Output the [X, Y] coordinate of the center of the cell containing the given text.  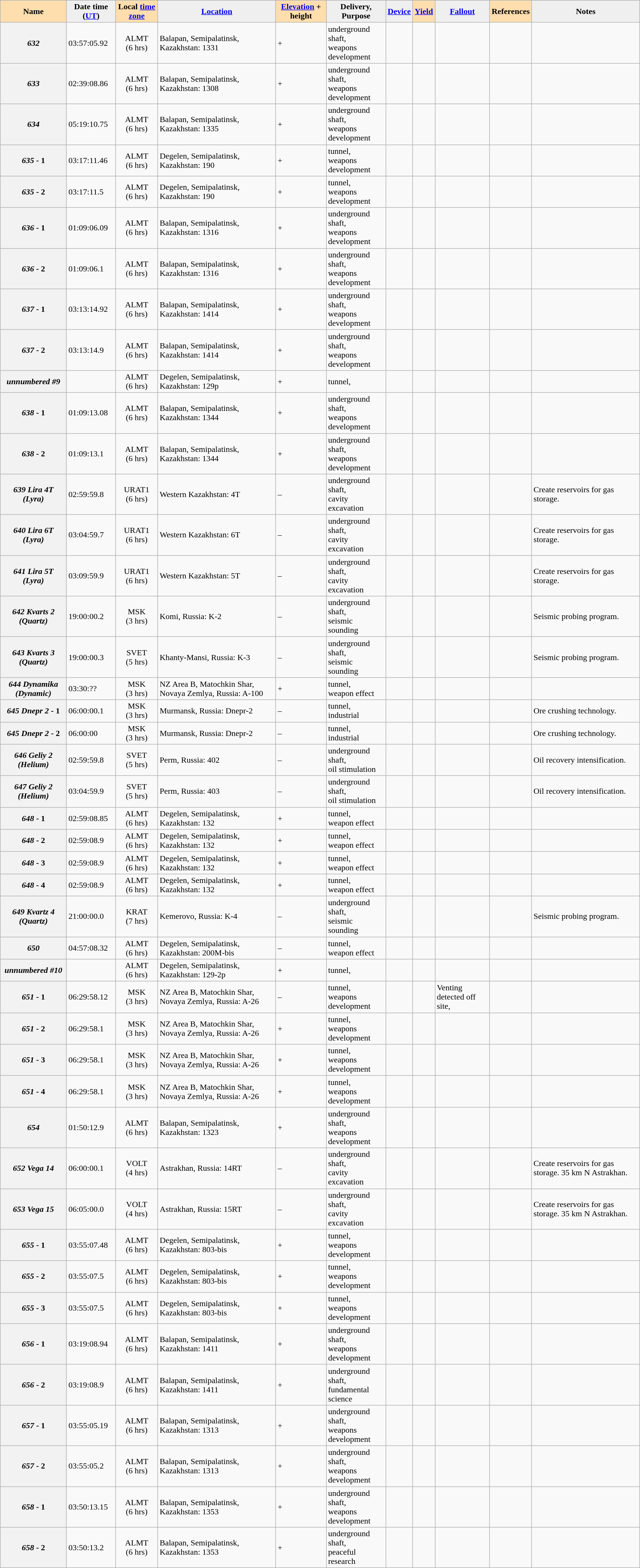
Balapan, Semipalatinsk, Kazakhstan: 1331 [217, 43]
643 Kvarts 3 (Quartz) [34, 657]
Komi, Russia: K-2 [217, 617]
655 - 2 [34, 1276]
Degelen, Semipalatinsk, Kazakhstan: 129p [217, 381]
645 Dnepr 2 - 1 [34, 711]
03:19:08.94 [91, 1344]
Venting detected off site, [462, 997]
03:57:05.92 [91, 43]
652 Vega 14 [34, 1168]
Khanty-Mansi, Russia: K-3 [217, 657]
636 - 1 [34, 228]
06:29:58.12 [91, 997]
01:09:13.1 [91, 454]
656 - 2 [34, 1384]
648 - 4 [34, 885]
651 - 1 [34, 997]
Notes [586, 12]
Western Kazakhstan: 5T [217, 576]
638 - 2 [34, 454]
648 - 3 [34, 863]
03:09:59.9 [91, 576]
06:00:00 [91, 733]
640 Lira 6T (Lyra) [34, 535]
649 Kvartz 4 (Quartz) [34, 916]
Delivery, Purpose [356, 12]
Astrakhan, Russia: 15RT [217, 1209]
639 Lira 4T (Lyra) [34, 494]
04:57:08.32 [91, 948]
03:13:14.9 [91, 350]
03:17:11.5 [91, 192]
06:05:00.0 [91, 1209]
Yield [424, 12]
02:39:08.86 [91, 83]
Device [399, 12]
underground shaft,fundamental science [356, 1384]
637 - 1 [34, 309]
02:59:08.85 [91, 818]
21:00:00.0 [91, 916]
03:50:13.2 [91, 1548]
Balapan, Semipalatinsk, Kazakhstan: 1323 [217, 1127]
647 Geliy 2 (Helium) [34, 791]
03:04:59.9 [91, 791]
634 [34, 124]
635 - 2 [34, 192]
03:55:05.19 [91, 1425]
641 Lira 5T (Lyra) [34, 576]
03:13:14.92 [91, 309]
655 - 3 [34, 1308]
651 - 2 [34, 1029]
01:50:12.9 [91, 1127]
645 Dnepr 2 - 2 [34, 733]
03:55:05.2 [91, 1466]
633 [34, 83]
Perm, Russia: 403 [217, 791]
648 - 2 [34, 840]
651 - 4 [34, 1091]
Western Kazakhstan: 6T [217, 535]
19:00:00.2 [91, 617]
NZ Area B, Matochkin Shar, Novaya Zemlya, Russia: A-100 [217, 688]
654 [34, 1127]
05:19:10.75 [91, 124]
657 - 2 [34, 1466]
Balapan, Semipalatinsk, Kazakhstan: 1335 [217, 124]
644 Dynamika (Dynamic) [34, 688]
650 [34, 948]
Name [34, 12]
637 - 2 [34, 350]
646 Geliy 2 (Helium) [34, 760]
648 - 1 [34, 818]
Perm, Russia: 402 [217, 760]
03:19:08.9 [91, 1384]
658 - 1 [34, 1507]
03:55:07.48 [91, 1245]
Location [217, 12]
653 Vega 15 [34, 1209]
01:09:13.08 [91, 413]
642 Kvarts 2 (Quartz) [34, 617]
Western Kazakhstan: 4T [217, 494]
651 - 3 [34, 1060]
References [511, 12]
Date time (UT) [91, 12]
658 - 2 [34, 1548]
Local time zone [137, 12]
656 - 1 [34, 1344]
underground shaft,peaceful research [356, 1548]
655 - 1 [34, 1245]
632 [34, 43]
03:17:11.46 [91, 160]
03:04:59.7 [91, 535]
657 - 1 [34, 1425]
03:30:?? [91, 688]
03:50:13.15 [91, 1507]
Astrakhan, Russia: 14RT [217, 1168]
Degelen, Semipalatinsk, Kazakhstan: 129-2p [217, 970]
Degelen, Semipalatinsk, Kazakhstan: 200M-bis [217, 948]
unnumbered #9 [34, 381]
KRAT (7 hrs) [137, 916]
01:09:06.09 [91, 228]
19:00:00.3 [91, 657]
Fallout [462, 12]
Kemerovo, Russia: K-4 [217, 916]
Elevation + height [301, 12]
01:09:06.1 [91, 269]
unnumbered #10 [34, 970]
638 - 1 [34, 413]
Balapan, Semipalatinsk, Kazakhstan: 1308 [217, 83]
636 - 2 [34, 269]
635 - 1 [34, 160]
